Extract the [x, y] coordinate from the center of the cell holding the provided text.  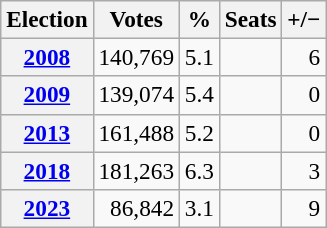
5.1 [199, 57]
2023 [47, 208]
Votes [136, 19]
3.1 [199, 208]
5.4 [199, 95]
Election [47, 19]
% [199, 19]
2009 [47, 95]
3 [304, 170]
+/− [304, 19]
181,263 [136, 170]
2013 [47, 133]
2008 [47, 57]
139,074 [136, 95]
6 [304, 57]
161,488 [136, 133]
9 [304, 208]
2018 [47, 170]
140,769 [136, 57]
86,842 [136, 208]
6.3 [199, 170]
5.2 [199, 133]
Seats [250, 19]
